Extract the [X, Y] coordinate from the center of the cell holding the provided text.  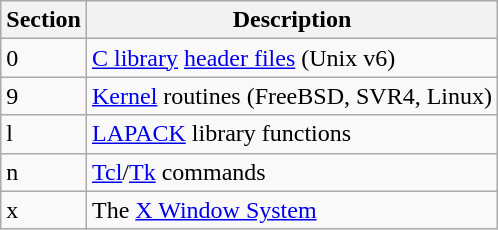
x [44, 210]
l [44, 134]
Tcl/Tk commands [292, 172]
Description [292, 20]
0 [44, 58]
9 [44, 96]
Section [44, 20]
C library header files (Unix v6) [292, 58]
LAPACK library functions [292, 134]
n [44, 172]
Kernel routines (FreeBSD, SVR4, Linux) [292, 96]
The X Window System [292, 210]
